Determine the (x, y) coordinate at the center of the cell enclosing the given text.  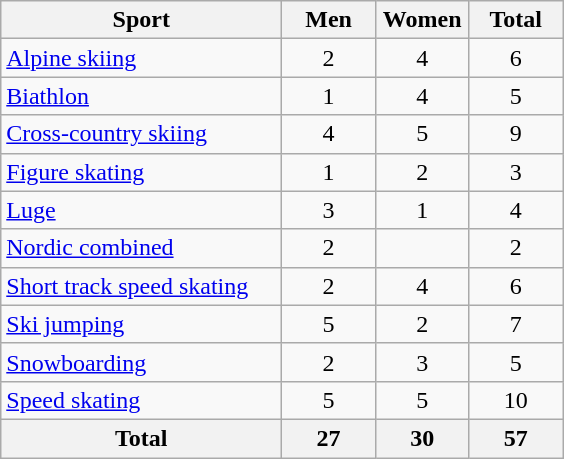
Luge (142, 210)
7 (516, 324)
Snowboarding (142, 362)
27 (329, 438)
Ski jumping (142, 324)
30 (422, 438)
57 (516, 438)
9 (516, 134)
Cross-country skiing (142, 134)
Short track speed skating (142, 286)
Nordic combined (142, 248)
Figure skating (142, 172)
Alpine skiing (142, 58)
Men (329, 20)
Women (422, 20)
Speed skating (142, 400)
Sport (142, 20)
Biathlon (142, 96)
10 (516, 400)
